Provide the [X, Y] coordinate of the cell's center where the given text is located.  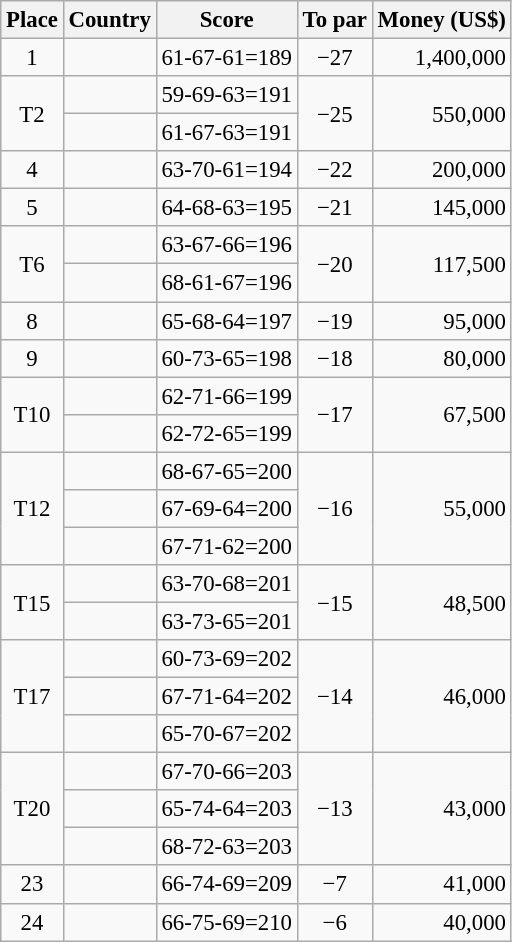
−27 [334, 58]
−7 [334, 885]
200,000 [442, 170]
59-69-63=191 [226, 95]
63-67-66=196 [226, 245]
60-73-69=202 [226, 659]
46,000 [442, 696]
41,000 [442, 885]
T12 [32, 508]
550,000 [442, 114]
T20 [32, 810]
80,000 [442, 358]
67,500 [442, 414]
T6 [32, 264]
−14 [334, 696]
67-71-62=200 [226, 546]
62-72-65=199 [226, 433]
−6 [334, 922]
48,500 [442, 602]
95,000 [442, 321]
−19 [334, 321]
60-73-65=198 [226, 358]
117,500 [442, 264]
63-70-61=194 [226, 170]
−17 [334, 414]
T17 [32, 696]
63-70-68=201 [226, 584]
5 [32, 208]
65-74-64=203 [226, 809]
67-69-64=200 [226, 509]
Country [110, 20]
61-67-61=189 [226, 58]
T2 [32, 114]
−25 [334, 114]
24 [32, 922]
40,000 [442, 922]
9 [32, 358]
T15 [32, 602]
1 [32, 58]
−16 [334, 508]
−13 [334, 810]
68-61-67=196 [226, 283]
55,000 [442, 508]
4 [32, 170]
−18 [334, 358]
67-70-66=203 [226, 772]
62-71-66=199 [226, 396]
To par [334, 20]
65-70-67=202 [226, 734]
68-72-63=203 [226, 847]
43,000 [442, 810]
65-68-64=197 [226, 321]
145,000 [442, 208]
68-67-65=200 [226, 471]
66-74-69=209 [226, 885]
T10 [32, 414]
8 [32, 321]
−15 [334, 602]
1,400,000 [442, 58]
Score [226, 20]
63-73-65=201 [226, 621]
−20 [334, 264]
Money (US$) [442, 20]
64-68-63=195 [226, 208]
23 [32, 885]
61-67-63=191 [226, 133]
Place [32, 20]
66-75-69=210 [226, 922]
67-71-64=202 [226, 697]
−21 [334, 208]
−22 [334, 170]
